Provide the (X, Y) coordinate of the cell's center where the given text is located.  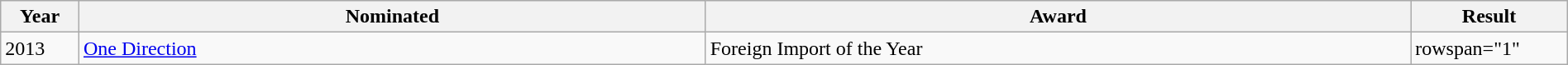
rowspan="1" (1489, 48)
Award (1059, 17)
Nominated (392, 17)
Foreign Import of the Year (1059, 48)
Year (40, 17)
Result (1489, 17)
One Direction (392, 48)
2013 (40, 48)
